Return (X, Y) of the center of cell containing provided text 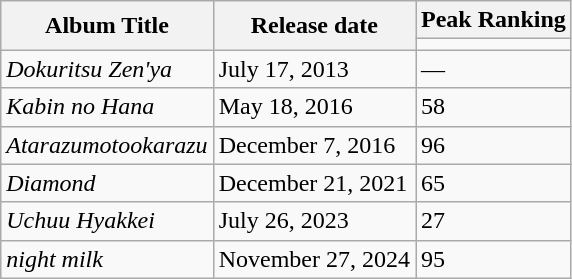
65 (494, 183)
27 (494, 221)
Diamond (107, 183)
July 17, 2013 (314, 69)
July 26, 2023 (314, 221)
November 27, 2024 (314, 259)
night milk (107, 259)
Uchuu Hyakkei (107, 221)
96 (494, 145)
December 21, 2021 (314, 183)
Release date (314, 26)
Album Title (107, 26)
95 (494, 259)
58 (494, 107)
Kabin no Hana (107, 107)
Dokuritsu Zen'ya (107, 69)
— (494, 69)
May 18, 2016 (314, 107)
Atarazumotookarazu (107, 145)
Peak Ranking (494, 20)
December 7, 2016 (314, 145)
